Pinpoint the cell where the given text exists, returning its [x, y] midpoint coordinate. 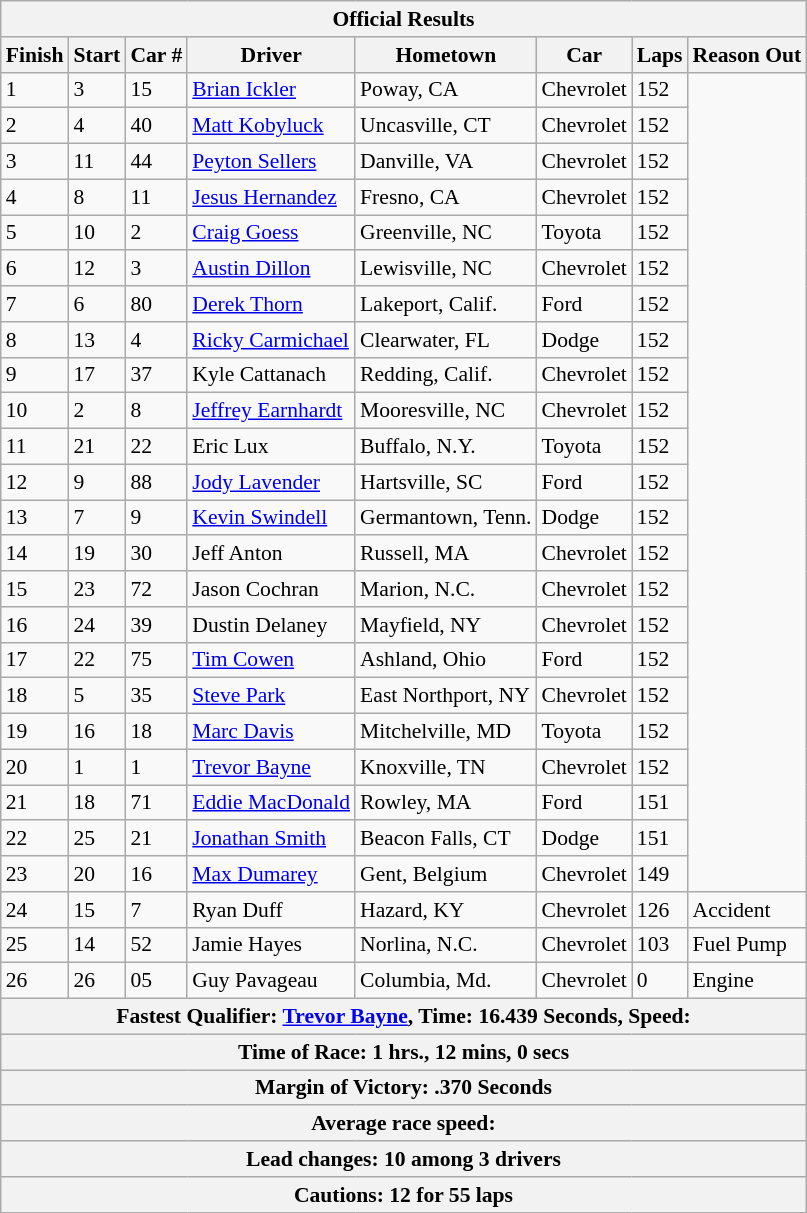
Austin Dillon [271, 269]
Jonathan Smith [271, 839]
149 [660, 874]
Steve Park [271, 696]
Fresno, CA [446, 197]
Official Results [404, 19]
Eddie MacDonald [271, 803]
Jason Cochran [271, 589]
40 [156, 126]
30 [156, 554]
Derek Thorn [271, 304]
Dustin Delaney [271, 625]
East Northport, NY [446, 696]
37 [156, 375]
Cautions: 12 for 55 laps [404, 1195]
Hazard, KY [446, 910]
Russell, MA [446, 554]
Trevor Bayne [271, 767]
Car [584, 55]
Lakeport, Calif. [446, 304]
Accident [748, 910]
Greenville, NC [446, 233]
Car # [156, 55]
Matt Kobyluck [271, 126]
Mooresville, NC [446, 411]
Craig Goess [271, 233]
Jeff Anton [271, 554]
Time of Race: 1 hrs., 12 mins, 0 secs [404, 1052]
Gent, Belgium [446, 874]
Eric Lux [271, 447]
88 [156, 482]
Jesus Hernandez [271, 197]
72 [156, 589]
Kevin Swindell [271, 518]
Clearwater, FL [446, 340]
126 [660, 910]
Redding, Calif. [446, 375]
05 [156, 981]
80 [156, 304]
Fuel Pump [748, 945]
Poway, CA [446, 90]
35 [156, 696]
Mitchelville, MD [446, 732]
Mayfield, NY [446, 625]
Ryan Duff [271, 910]
Hometown [446, 55]
Beacon Falls, CT [446, 839]
Marc Davis [271, 732]
Driver [271, 55]
Brian Ickler [271, 90]
Peyton Sellers [271, 162]
Engine [748, 981]
Reason Out [748, 55]
Margin of Victory: .370 Seconds [404, 1088]
Lewisville, NC [446, 269]
39 [156, 625]
Tim Cowen [271, 660]
Germantown, Tenn. [446, 518]
Finish [35, 55]
103 [660, 945]
Jamie Hayes [271, 945]
Start [96, 55]
Jeffrey Earnhardt [271, 411]
52 [156, 945]
71 [156, 803]
Ashland, Ohio [446, 660]
Kyle Cattanach [271, 375]
Max Dumarey [271, 874]
Fastest Qualifier: Trevor Bayne, Time: 16.439 Seconds, Speed: [404, 1017]
Rowley, MA [446, 803]
Ricky Carmichael [271, 340]
Marion, N.C. [446, 589]
Guy Pavageau [271, 981]
Columbia, Md. [446, 981]
44 [156, 162]
Buffalo, N.Y. [446, 447]
Jody Lavender [271, 482]
Lead changes: 10 among 3 drivers [404, 1159]
Uncasville, CT [446, 126]
Knoxville, TN [446, 767]
75 [156, 660]
0 [660, 981]
Norlina, N.C. [446, 945]
Laps [660, 55]
Hartsville, SC [446, 482]
Average race speed: [404, 1124]
Danville, VA [446, 162]
